Search for the cell housing the specified text and yield its (X, Y) center coordinate. 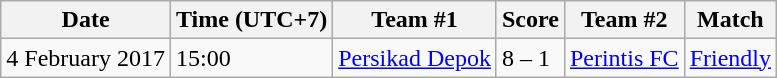
Perintis FC (624, 58)
15:00 (251, 58)
Persikad Depok (415, 58)
Friendly (730, 58)
Team #1 (415, 20)
8 – 1 (530, 58)
Time (UTC+7) (251, 20)
Score (530, 20)
Team #2 (624, 20)
4 February 2017 (86, 58)
Date (86, 20)
Match (730, 20)
